Return [X, Y] of the center of cell containing provided text 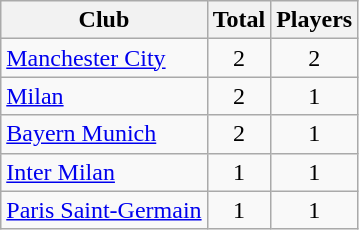
Inter Milan [104, 172]
Bayern Munich [104, 134]
Manchester City [104, 58]
Total [239, 20]
Paris Saint-Germain [104, 210]
Club [104, 20]
Players [314, 20]
Milan [104, 96]
